Find where the given text appears and provide that cell's center as (x, y) coordinate. 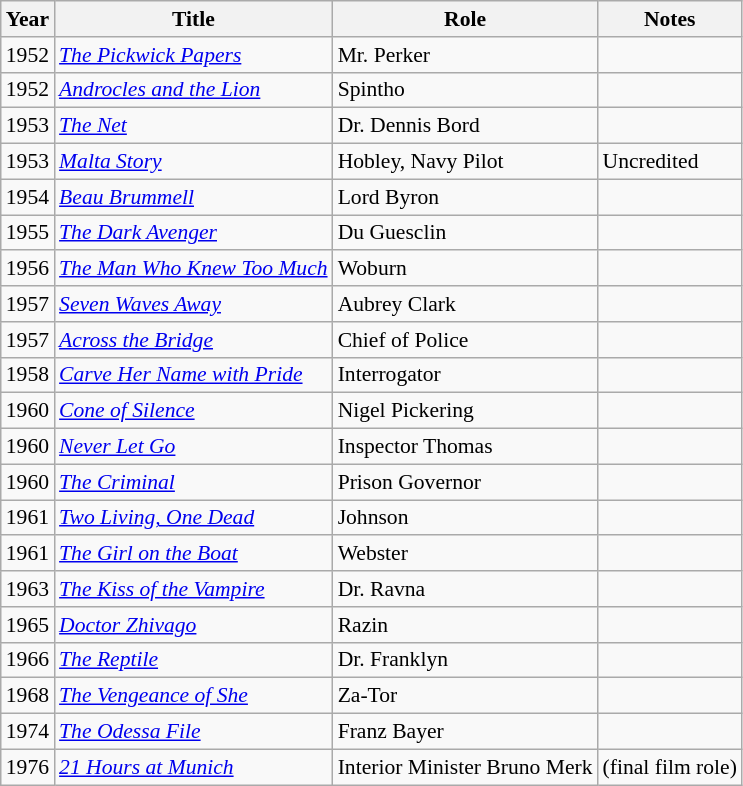
Za-Tor (466, 696)
The Net (194, 126)
Johnson (466, 518)
Doctor Zhivago (194, 625)
Dr. Dennis Bord (466, 126)
Du Guesclin (466, 233)
Title (194, 19)
The Odessa File (194, 732)
Razin (466, 625)
Aubrey Clark (466, 304)
Franz Bayer (466, 732)
(final film role) (670, 767)
The Criminal (194, 482)
1954 (28, 197)
The Girl on the Boat (194, 554)
Lord Byron (466, 197)
Spintho (466, 90)
1976 (28, 767)
1963 (28, 589)
Dr. Franklyn (466, 660)
Year (28, 19)
1965 (28, 625)
Seven Waves Away (194, 304)
Prison Governor (466, 482)
1966 (28, 660)
The Vengeance of She (194, 696)
1958 (28, 375)
21 Hours at Munich (194, 767)
Hobley, Navy Pilot (466, 162)
Webster (466, 554)
Across the Bridge (194, 340)
Chief of Police (466, 340)
Interior Minister Bruno Merk (466, 767)
The Kiss of the Vampire (194, 589)
The Reptile (194, 660)
1955 (28, 233)
Beau Brummell (194, 197)
Dr. Ravna (466, 589)
Carve Her Name with Pride (194, 375)
The Pickwick Papers (194, 55)
Mr. Perker (466, 55)
1974 (28, 732)
The Dark Avenger (194, 233)
Notes (670, 19)
Never Let Go (194, 447)
Inspector Thomas (466, 447)
Androcles and the Lion (194, 90)
Uncredited (670, 162)
Nigel Pickering (466, 411)
Interrogator (466, 375)
Woburn (466, 269)
1968 (28, 696)
Role (466, 19)
Cone of Silence (194, 411)
1956 (28, 269)
The Man Who Knew Too Much (194, 269)
Two Living, One Dead (194, 518)
Malta Story (194, 162)
